Identify which cell holds the provided text, then report its [x, y] central coordinate. 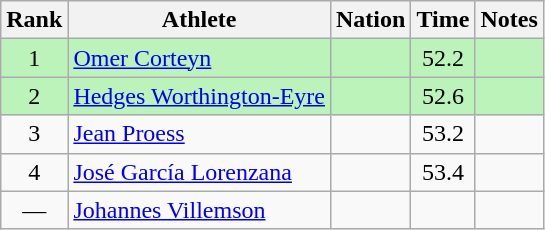
1 [34, 58]
2 [34, 96]
53.4 [443, 172]
Johannes Villemson [200, 210]
4 [34, 172]
Jean Proess [200, 134]
3 [34, 134]
José García Lorenzana [200, 172]
53.2 [443, 134]
Athlete [200, 20]
52.2 [443, 58]
Time [443, 20]
Omer Corteyn [200, 58]
Notes [509, 20]
52.6 [443, 96]
Nation [370, 20]
Rank [34, 20]
Hedges Worthington-Eyre [200, 96]
— [34, 210]
